Extract the (x, y) coordinate from the center of the cell holding the provided text.  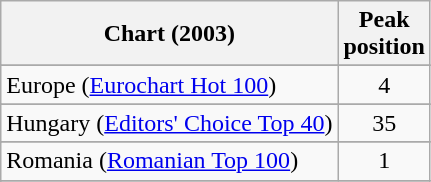
Chart (2003) (170, 34)
1 (384, 161)
Hungary (Editors' Choice Top 40) (170, 123)
Romania (Romanian Top 100) (170, 161)
4 (384, 85)
Europe (Eurochart Hot 100) (170, 85)
35 (384, 123)
Peakposition (384, 34)
